From the cell containing the given text, extract its center point as [x, y] coordinate. 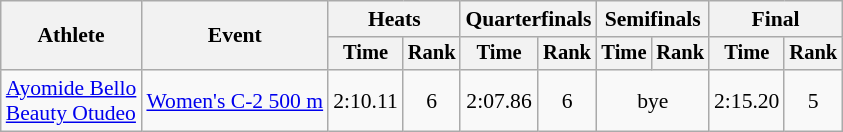
Women's C-2 500 m [234, 100]
Event [234, 36]
bye [652, 100]
2:15.20 [746, 100]
Ayomide BelloBeauty Otudeo [72, 100]
2:07.86 [498, 100]
5 [813, 100]
Semifinals [652, 19]
Final [776, 19]
2:10.11 [366, 100]
Athlete [72, 36]
Heats [394, 19]
Quarterfinals [528, 19]
